Scan for the cell matching the given text and deliver its (x, y) coordinate at center. 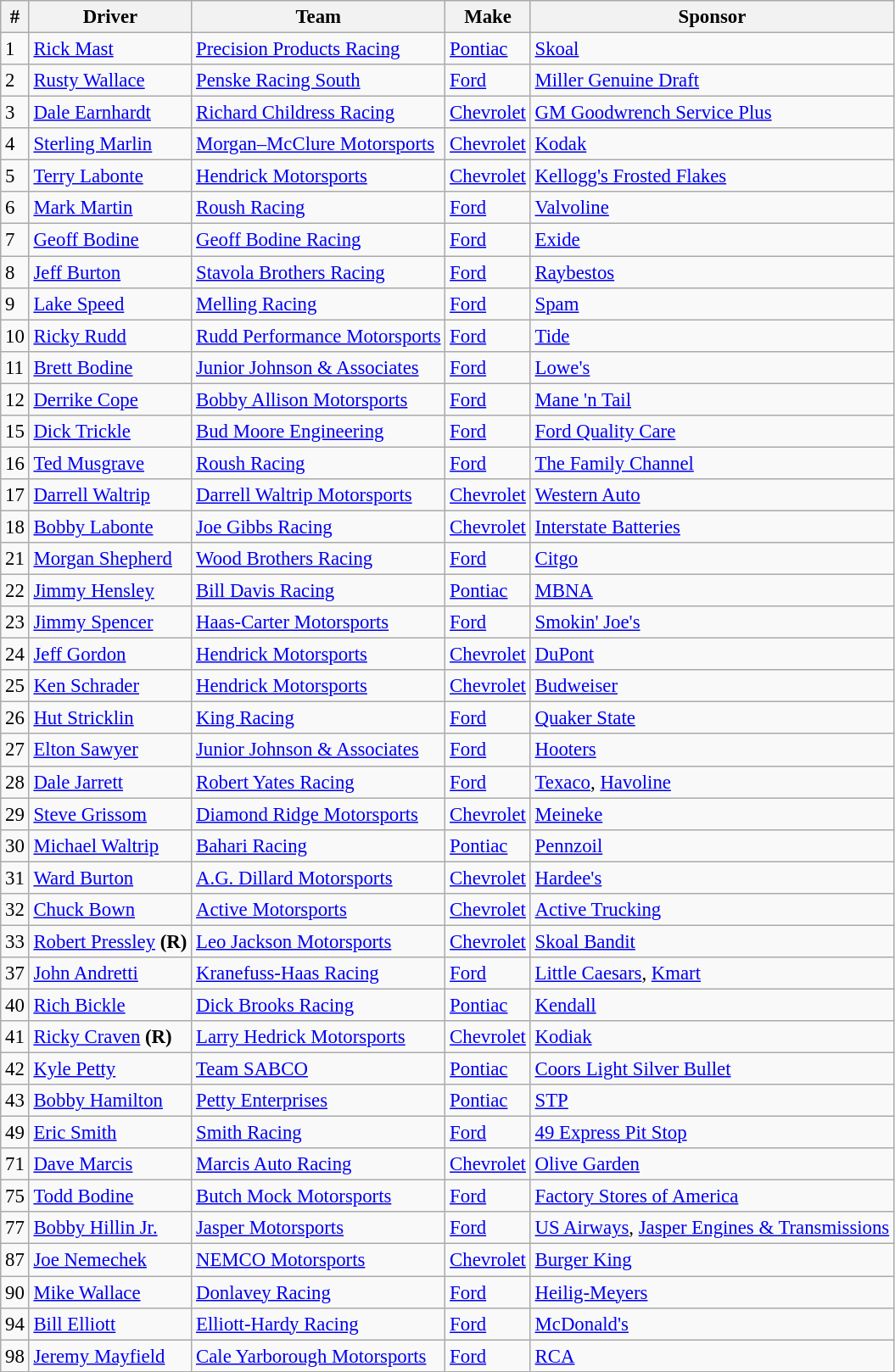
17 (15, 495)
23 (15, 622)
16 (15, 463)
A.G. Dillard Motorsports (319, 878)
Smokin' Joe's (712, 622)
71 (15, 1164)
25 (15, 686)
DuPont (712, 655)
Bobby Hamilton (110, 1101)
Hut Stricklin (110, 718)
32 (15, 910)
Rusty Wallace (110, 81)
Wood Brothers Racing (319, 559)
Donlavey Racing (319, 1292)
Bill Davis Racing (319, 591)
Dave Marcis (110, 1164)
John Andretti (110, 973)
Morgan Shepherd (110, 559)
4 (15, 144)
27 (15, 750)
6 (15, 208)
21 (15, 559)
Factory Stores of America (712, 1196)
Texaco, Havoline (712, 782)
# (15, 17)
Bobby Hillin Jr. (110, 1229)
Valvoline (712, 208)
Lake Speed (110, 304)
Lowe's (712, 367)
Melling Racing (319, 304)
Cale Yarborough Motorsports (319, 1356)
Mike Wallace (110, 1292)
Dale Jarrett (110, 782)
Richard Childress Racing (319, 113)
NEMCO Motorsports (319, 1260)
Todd Bodine (110, 1196)
Chuck Bown (110, 910)
90 (15, 1292)
Heilig-Meyers (712, 1292)
Dick Trickle (110, 432)
Ricky Craven (R) (110, 1037)
Jeremy Mayfield (110, 1356)
Ward Burton (110, 878)
3 (15, 113)
Quaker State (712, 718)
Ford Quality Care (712, 432)
Rudd Performance Motorsports (319, 336)
Skoal (712, 49)
Make (488, 17)
Brett Bodine (110, 367)
42 (15, 1069)
McDonald's (712, 1324)
Bobby Allison Motorsports (319, 399)
49 (15, 1133)
Precision Products Racing (319, 49)
The Family Channel (712, 463)
11 (15, 367)
Marcis Auto Racing (319, 1164)
Stavola Brothers Racing (319, 272)
12 (15, 399)
Larry Hedrick Motorsports (319, 1037)
Jeff Gordon (110, 655)
Olive Garden (712, 1164)
Geoff Bodine (110, 240)
Smith Racing (319, 1133)
41 (15, 1037)
Ted Musgrave (110, 463)
US Airways, Jasper Engines & Transmissions (712, 1229)
Kodiak (712, 1037)
Burger King (712, 1260)
Pennzoil (712, 845)
Mane 'n Tail (712, 399)
Butch Mock Motorsports (319, 1196)
Penske Racing South (319, 81)
Spam (712, 304)
Tide (712, 336)
Jimmy Spencer (110, 622)
Budweiser (712, 686)
Mark Martin (110, 208)
30 (15, 845)
King Racing (319, 718)
Bobby Labonte (110, 527)
15 (15, 432)
Coors Light Silver Bullet (712, 1069)
1 (15, 49)
Steve Grissom (110, 814)
Geoff Bodine Racing (319, 240)
24 (15, 655)
MBNA (712, 591)
Kendall (712, 1005)
28 (15, 782)
2 (15, 81)
Derrike Cope (110, 399)
Meineke (712, 814)
Team SABCO (319, 1069)
98 (15, 1356)
Michael Waltrip (110, 845)
9 (15, 304)
Eric Smith (110, 1133)
5 (15, 176)
49 Express Pit Stop (712, 1133)
Little Caesars, Kmart (712, 973)
Team (319, 17)
RCA (712, 1356)
Robert Yates Racing (319, 782)
Bahari Racing (319, 845)
8 (15, 272)
Kodak (712, 144)
Morgan–McClure Motorsports (319, 144)
Ken Schrader (110, 686)
GM Goodwrench Service Plus (712, 113)
Darrell Waltrip (110, 495)
Citgo (712, 559)
Sterling Marlin (110, 144)
94 (15, 1324)
STP (712, 1101)
43 (15, 1101)
Kyle Petty (110, 1069)
26 (15, 718)
87 (15, 1260)
Darrell Waltrip Motorsports (319, 495)
10 (15, 336)
Elton Sawyer (110, 750)
Joe Nemechek (110, 1260)
Jimmy Hensley (110, 591)
29 (15, 814)
Haas-Carter Motorsports (319, 622)
Active Trucking (712, 910)
Skoal Bandit (712, 941)
Western Auto (712, 495)
Bud Moore Engineering (319, 432)
Rick Mast (110, 49)
37 (15, 973)
Elliott-Hardy Racing (319, 1324)
Ricky Rudd (110, 336)
Active Motorsports (319, 910)
Jeff Burton (110, 272)
Joe Gibbs Racing (319, 527)
Dick Brooks Racing (319, 1005)
Exide (712, 240)
18 (15, 527)
7 (15, 240)
33 (15, 941)
Jasper Motorsports (319, 1229)
Diamond Ridge Motorsports (319, 814)
Dale Earnhardt (110, 113)
77 (15, 1229)
Interstate Batteries (712, 527)
Terry Labonte (110, 176)
Miller Genuine Draft (712, 81)
31 (15, 878)
Hardee's (712, 878)
Sponsor (712, 17)
22 (15, 591)
Raybestos (712, 272)
Hooters (712, 750)
Leo Jackson Motorsports (319, 941)
Driver (110, 17)
Rich Bickle (110, 1005)
75 (15, 1196)
Kellogg's Frosted Flakes (712, 176)
Kranefuss-Haas Racing (319, 973)
Petty Enterprises (319, 1101)
40 (15, 1005)
Bill Elliott (110, 1324)
Robert Pressley (R) (110, 941)
